Search for the cell housing the specified text and yield its (x, y) center coordinate. 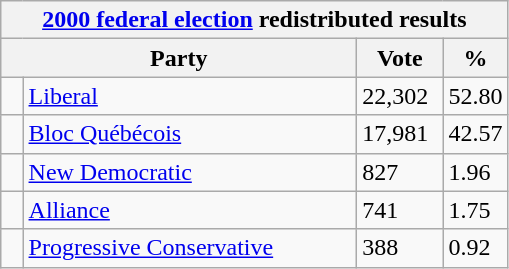
Liberal (190, 96)
Vote (400, 58)
17,981 (400, 134)
22,302 (400, 96)
Bloc Québécois (190, 134)
2000 federal election redistributed results (254, 20)
New Democratic (190, 172)
0.92 (476, 248)
741 (400, 210)
827 (400, 172)
1.75 (476, 210)
Alliance (190, 210)
% (476, 58)
388 (400, 248)
52.80 (476, 96)
Party (179, 58)
Progressive Conservative (190, 248)
1.96 (476, 172)
42.57 (476, 134)
